Determine the (X, Y) coordinate at the center of the cell enclosing the given text.  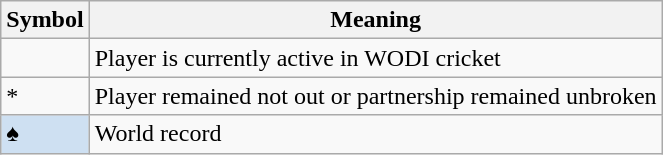
Player remained not out or partnership remained unbroken (376, 96)
Player is currently active in WODI cricket (376, 58)
Meaning (376, 20)
♠ (45, 134)
* (45, 96)
Symbol (45, 20)
World record (376, 134)
